Search for the cell housing the specified text and yield its [x, y] center coordinate. 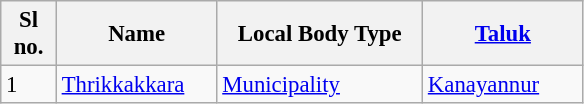
1 [29, 85]
Kanayannur [504, 85]
Thrikkakkara [136, 85]
Sl no. [29, 34]
Municipality [320, 85]
Name [136, 34]
Local Body Type [320, 34]
Taluk [504, 34]
